Capture the cell that displays the provided text and extract its [x, y] central coordinate. 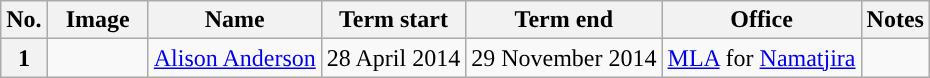
MLA for Namatjira [762, 58]
1 [24, 58]
Notes [895, 20]
Image [98, 20]
No. [24, 20]
Office [762, 20]
28 April 2014 [393, 58]
Name [234, 20]
Term start [393, 20]
Term end [564, 20]
Alison Anderson [234, 58]
29 November 2014 [564, 58]
